Determine the [X, Y] coordinate at the center of the cell enclosing the given text.  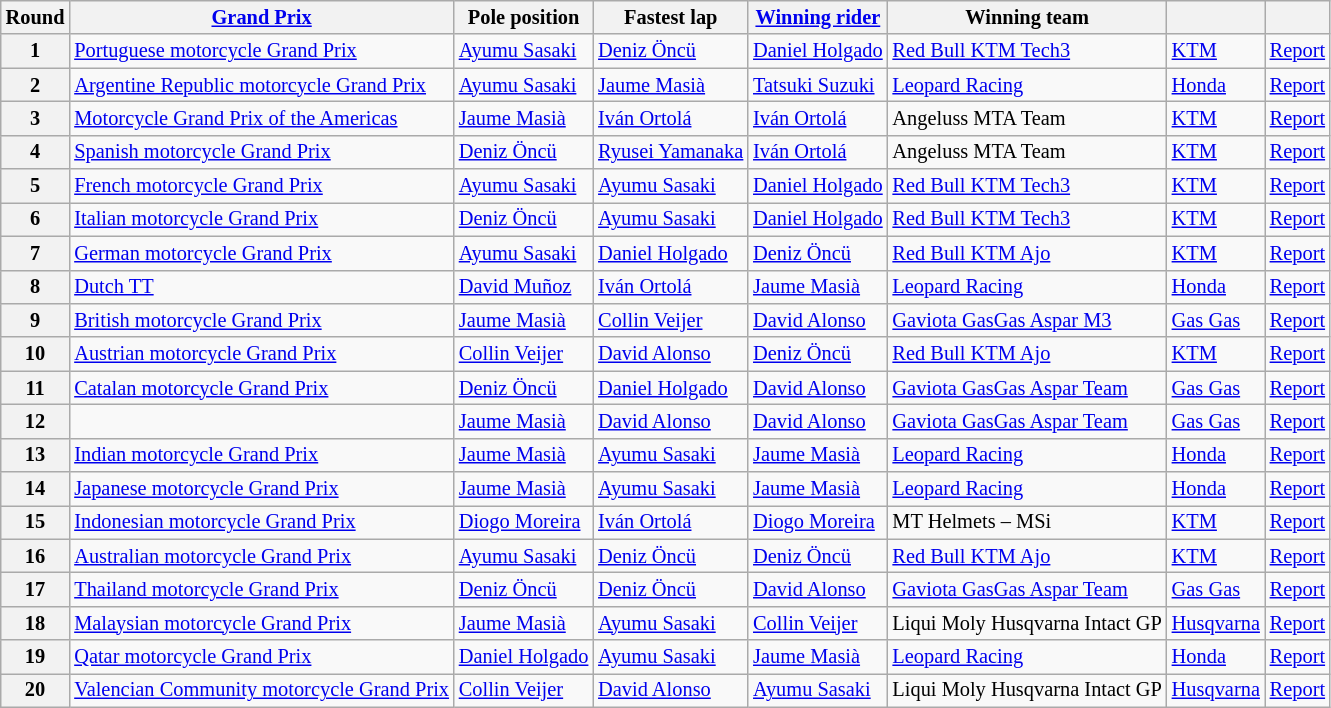
Argentine Republic motorcycle Grand Prix [262, 85]
3 [36, 118]
10 [36, 354]
Pole position [524, 17]
8 [36, 287]
7 [36, 253]
Australian motorcycle Grand Prix [262, 556]
Portuguese motorcycle Grand Prix [262, 51]
18 [36, 623]
16 [36, 556]
Indian motorcycle Grand Prix [262, 455]
Valencian Community motorcycle Grand Prix [262, 690]
13 [36, 455]
David Muñoz [524, 287]
Thailand motorcycle Grand Prix [262, 589]
Round [36, 17]
Winning rider [818, 17]
Qatar motorcycle Grand Prix [262, 657]
1 [36, 51]
Catalan motorcycle Grand Prix [262, 388]
British motorcycle Grand Prix [262, 320]
Indonesian motorcycle Grand Prix [262, 522]
2 [36, 85]
Spanish motorcycle Grand Prix [262, 152]
17 [36, 589]
Tatsuki Suzuki [818, 85]
4 [36, 152]
14 [36, 489]
Malaysian motorcycle Grand Prix [262, 623]
Winning team [1028, 17]
Dutch TT [262, 287]
French motorcycle Grand Prix [262, 186]
Ryusei Yamanaka [670, 152]
20 [36, 690]
12 [36, 421]
6 [36, 219]
Grand Prix [262, 17]
5 [36, 186]
11 [36, 388]
Italian motorcycle Grand Prix [262, 219]
German motorcycle Grand Prix [262, 253]
9 [36, 320]
Japanese motorcycle Grand Prix [262, 489]
15 [36, 522]
19 [36, 657]
Gaviota GasGas Aspar M3 [1028, 320]
Motorcycle Grand Prix of the Americas [262, 118]
MT Helmets – MSi [1028, 522]
Fastest lap [670, 17]
Austrian motorcycle Grand Prix [262, 354]
